Identify which cell holds the provided text, then report its (X, Y) central coordinate. 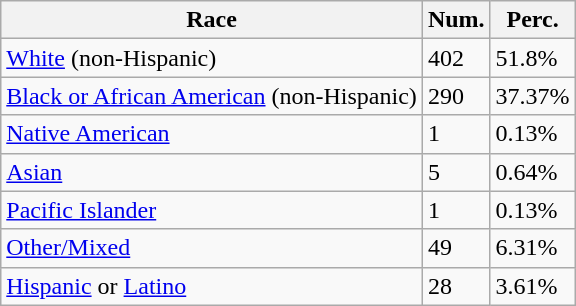
Native American (212, 134)
0.64% (532, 172)
White (non-Hispanic) (212, 58)
51.8% (532, 58)
5 (456, 172)
Race (212, 20)
Hispanic or Latino (212, 286)
Perc. (532, 20)
290 (456, 96)
Asian (212, 172)
28 (456, 286)
402 (456, 58)
3.61% (532, 286)
Other/Mixed (212, 248)
Num. (456, 20)
6.31% (532, 248)
Pacific Islander (212, 210)
49 (456, 248)
Black or African American (non-Hispanic) (212, 96)
37.37% (532, 96)
